Return the [X, Y] coordinate for the center point of the cell that contains the specified text.  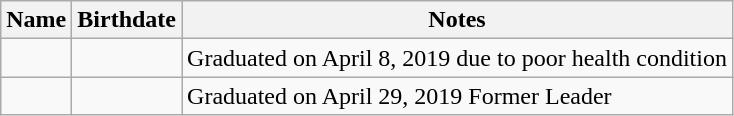
Graduated on April 29, 2019 Former Leader [458, 96]
Graduated on April 8, 2019 due to poor health condition [458, 58]
Name [36, 20]
Notes [458, 20]
Birthdate [127, 20]
